Detect which cell encompasses the target text, then output its (X, Y) center coordinate. 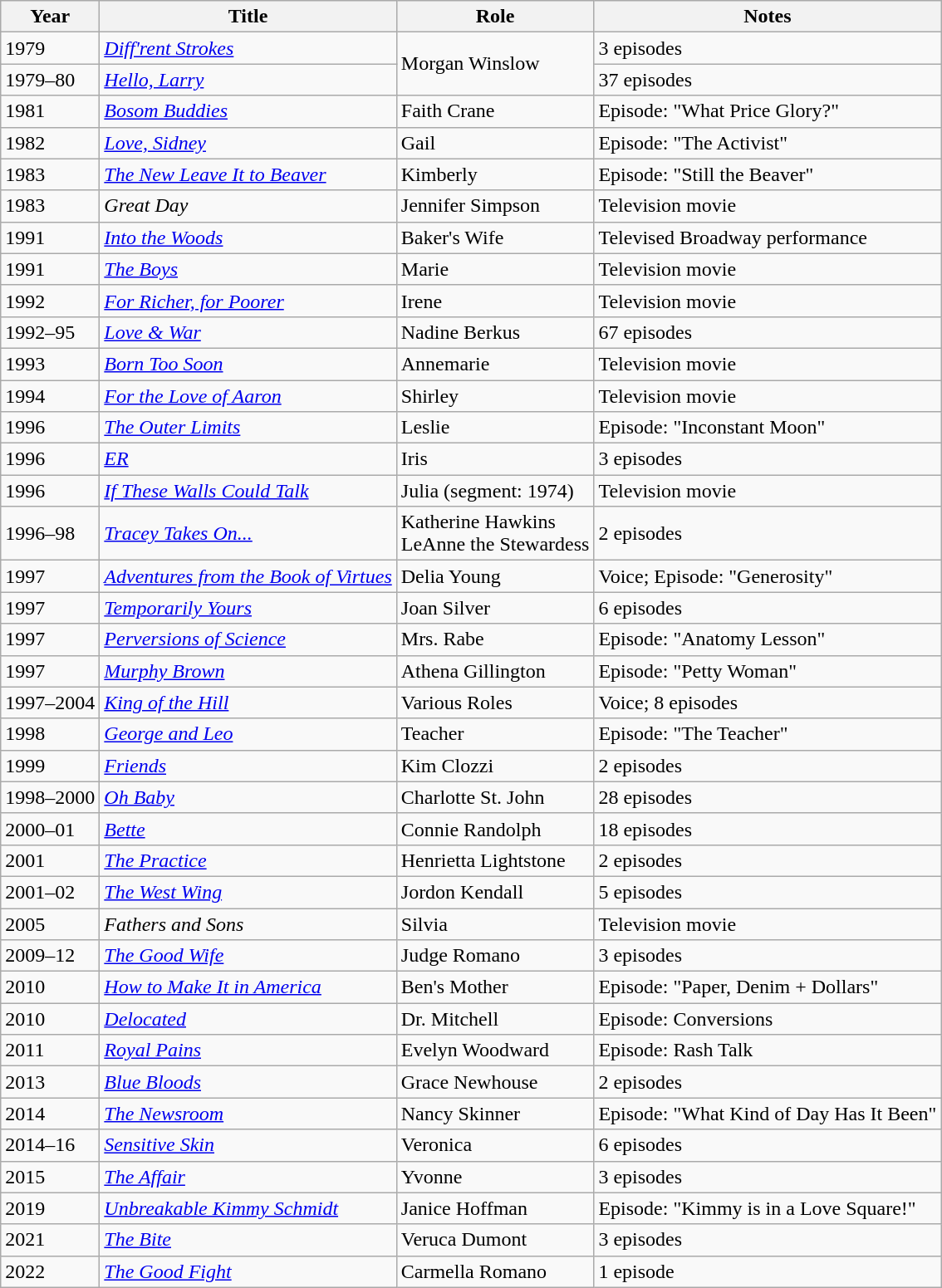
2001 (50, 860)
2019 (50, 1208)
Janice Hoffman (495, 1208)
1981 (50, 111)
Mrs. Rabe (495, 639)
Julia (segment: 1974) (495, 491)
1993 (50, 364)
2022 (50, 1271)
18 episodes (768, 829)
Murphy Brown (248, 671)
1997–2004 (50, 703)
ER (248, 459)
Grace Newhouse (495, 1082)
The Good Fight (248, 1271)
Marie (495, 269)
George and Leo (248, 734)
Unbreakable Kimmy Schmidt (248, 1208)
2000–01 (50, 829)
Year (50, 17)
Judge Romano (495, 956)
Silvia (495, 924)
1979 (50, 48)
Episode: "Inconstant Moon" (768, 428)
Blue Bloods (248, 1082)
Episode: "What Kind of Day Has It Been" (768, 1114)
1992–95 (50, 332)
The West Wing (248, 892)
Carmella Romano (495, 1271)
Voice; Episode: "Generosity" (768, 576)
Friends (248, 766)
Love, Sidney (248, 143)
Voice; 8 episodes (768, 703)
Oh Baby (248, 797)
Morgan Winslow (495, 64)
Baker's Wife (495, 238)
2005 (50, 924)
Veruca Dumont (495, 1240)
1994 (50, 396)
Irene (495, 301)
1979–80 (50, 80)
2011 (50, 1050)
Bosom Buddies (248, 111)
Delia Young (495, 576)
Delocated (248, 1019)
Ben's Mother (495, 987)
Love & War (248, 332)
Episode: "Petty Woman" (768, 671)
Joan Silver (495, 608)
Episode: "The Activist" (768, 143)
Henrietta Lightstone (495, 860)
Episode: "Paper, Denim + Dollars" (768, 987)
Connie Randolph (495, 829)
Episode: Rash Talk (768, 1050)
2001–02 (50, 892)
2014 (50, 1114)
Sensitive Skin (248, 1145)
Leslie (495, 428)
Temporarily Yours (248, 608)
The Practice (248, 860)
2015 (50, 1177)
Hello, Larry (248, 80)
1999 (50, 766)
Kimberly (495, 174)
67 episodes (768, 332)
Episode: "What Price Glory?" (768, 111)
1996–98 (50, 533)
King of the Hill (248, 703)
Dr. Mitchell (495, 1019)
Diff'rent Strokes (248, 48)
Tracey Takes On... (248, 533)
Episode: "Kimmy is in a Love Square!" (768, 1208)
Gail (495, 143)
1998–2000 (50, 797)
1 episode (768, 1271)
Episode: Conversions (768, 1019)
1998 (50, 734)
Fathers and Sons (248, 924)
Evelyn Woodward (495, 1050)
Jennifer Simpson (495, 206)
How to Make It in America (248, 987)
Notes (768, 17)
2014–16 (50, 1145)
Episode: "The Teacher" (768, 734)
Royal Pains (248, 1050)
Veronica (495, 1145)
28 episodes (768, 797)
Televised Broadway performance (768, 238)
The Bite (248, 1240)
The New Leave It to Beaver (248, 174)
Katherine Hawkins LeAnne the Stewardess (495, 533)
Title (248, 17)
Teacher (495, 734)
Nancy Skinner (495, 1114)
Bette (248, 829)
The Outer Limits (248, 428)
Yvonne (495, 1177)
Episode: "Still the Beaver" (768, 174)
Nadine Berkus (495, 332)
1982 (50, 143)
Role (495, 17)
2013 (50, 1082)
Shirley (495, 396)
For Richer, for Poorer (248, 301)
2021 (50, 1240)
The Affair (248, 1177)
If These Walls Could Talk (248, 491)
Into the Woods (248, 238)
Faith Crane (495, 111)
Episode: "Anatomy Lesson" (768, 639)
For the Love of Aaron (248, 396)
The Newsroom (248, 1114)
Jordon Kendall (495, 892)
5 episodes (768, 892)
2009–12 (50, 956)
The Good Wife (248, 956)
Born Too Soon (248, 364)
Various Roles (495, 703)
Annemarie (495, 364)
Kim Clozzi (495, 766)
Great Day (248, 206)
37 episodes (768, 80)
Adventures from the Book of Virtues (248, 576)
Iris (495, 459)
1992 (50, 301)
Athena Gillington (495, 671)
Charlotte St. John (495, 797)
The Boys (248, 269)
Perversions of Science (248, 639)
